Locate the cell with the specified text and output its (x, y) center coordinate. 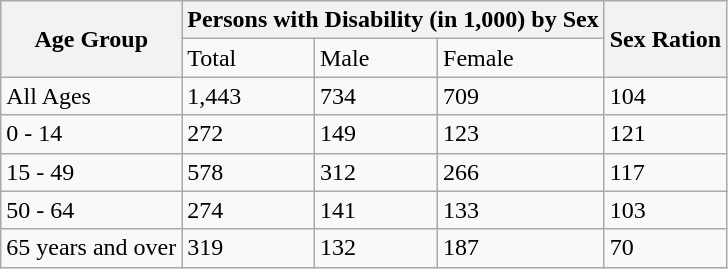
15 - 49 (92, 172)
149 (376, 134)
187 (522, 248)
Female (522, 58)
578 (248, 172)
Total (248, 58)
274 (248, 210)
Age Group (92, 39)
319 (248, 248)
103 (665, 210)
Sex Ration (665, 39)
104 (665, 96)
117 (665, 172)
123 (522, 134)
132 (376, 248)
709 (522, 96)
Male (376, 58)
312 (376, 172)
0 - 14 (92, 134)
50 - 64 (92, 210)
121 (665, 134)
65 years and over (92, 248)
133 (522, 210)
All Ages (92, 96)
272 (248, 134)
141 (376, 210)
734 (376, 96)
70 (665, 248)
266 (522, 172)
Persons with Disability (in 1,000) by Sex (393, 20)
1,443 (248, 96)
